Identify which cell holds the provided text, then report its (X, Y) central coordinate. 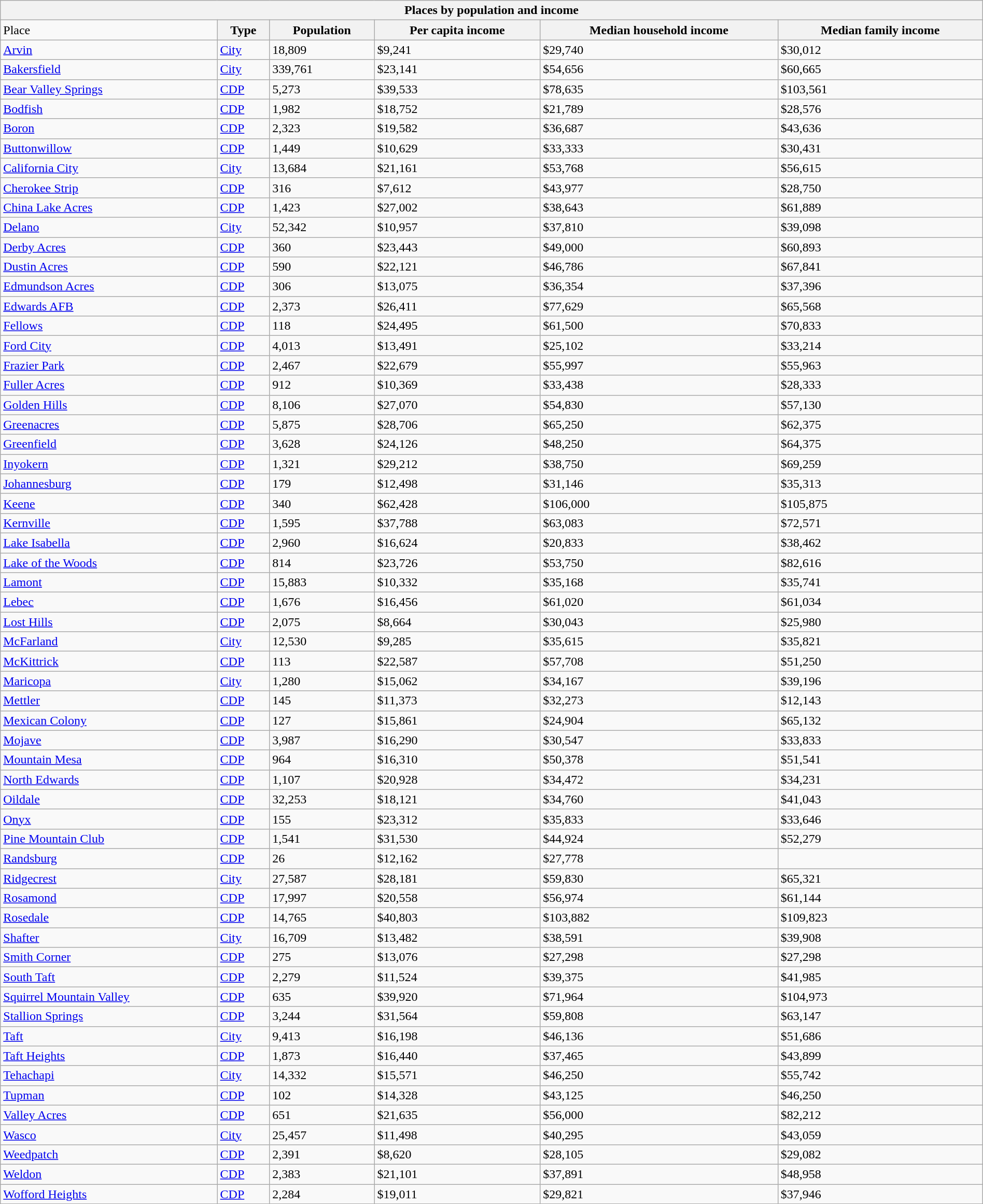
Mojave (109, 740)
1,449 (322, 148)
$30,431 (880, 148)
$16,290 (457, 740)
$38,643 (659, 207)
$103,882 (659, 918)
$14,328 (457, 1095)
$20,928 (457, 780)
Oildale (109, 799)
27,587 (322, 879)
$27,002 (457, 207)
Weldon (109, 1174)
$65,250 (659, 424)
$46,136 (659, 1036)
$31,530 (457, 839)
Arvin (109, 50)
5,875 (322, 424)
$34,760 (659, 799)
$33,833 (880, 740)
$55,963 (880, 365)
$39,533 (457, 89)
$10,957 (457, 227)
Pine Mountain Club (109, 839)
$57,130 (880, 405)
Mexican Colony (109, 720)
814 (322, 562)
$38,462 (880, 543)
$15,062 (457, 681)
$105,875 (880, 503)
Boron (109, 129)
$10,332 (457, 583)
South Taft (109, 977)
635 (322, 997)
$13,491 (457, 346)
McKittrick (109, 661)
$57,708 (659, 661)
$23,141 (457, 69)
Kernville (109, 523)
$12,143 (880, 701)
$37,396 (880, 287)
$31,564 (457, 1016)
Weedpatch (109, 1154)
52,342 (322, 227)
$69,259 (880, 464)
$38,591 (659, 938)
$55,997 (659, 365)
$46,786 (659, 267)
$23,312 (457, 819)
2,284 (322, 1194)
$44,924 (659, 839)
$24,126 (457, 444)
306 (322, 287)
Cherokee Strip (109, 188)
$28,333 (880, 385)
$35,833 (659, 819)
$21,635 (457, 1115)
$11,373 (457, 701)
$29,212 (457, 464)
$41,985 (880, 977)
Taft (109, 1036)
$30,547 (659, 740)
Wofford Heights (109, 1194)
340 (322, 503)
$16,198 (457, 1036)
$59,808 (659, 1016)
4,013 (322, 346)
$37,810 (659, 227)
$43,636 (880, 129)
590 (322, 267)
$55,742 (880, 1075)
$12,162 (457, 858)
$13,482 (457, 938)
$77,629 (659, 306)
$103,561 (880, 89)
$37,891 (659, 1174)
$60,893 (880, 247)
$35,741 (880, 583)
$61,020 (659, 602)
$39,375 (659, 977)
$43,977 (659, 188)
$33,438 (659, 385)
113 (322, 661)
$29,740 (659, 50)
Derby Acres (109, 247)
$109,823 (880, 918)
$72,571 (880, 523)
$59,830 (659, 879)
$67,841 (880, 267)
$36,354 (659, 287)
25,457 (322, 1135)
$39,098 (880, 227)
Wasco (109, 1135)
$15,571 (457, 1075)
Median household income (659, 30)
$32,273 (659, 701)
$82,212 (880, 1115)
339,761 (322, 69)
Rosamond (109, 898)
Lost Hills (109, 622)
179 (322, 484)
2,391 (322, 1154)
$61,889 (880, 207)
$12,498 (457, 484)
$27,778 (659, 858)
2,960 (322, 543)
$65,568 (880, 306)
$35,168 (659, 583)
Ridgecrest (109, 879)
16,709 (322, 938)
$61,144 (880, 898)
Population (322, 30)
$53,750 (659, 562)
$48,250 (659, 444)
$9,285 (457, 642)
1,423 (322, 207)
15,883 (322, 583)
Greenfield (109, 444)
Dustin Acres (109, 267)
Edmundson Acres (109, 287)
$24,495 (457, 326)
$35,615 (659, 642)
Median family income (880, 30)
$26,411 (457, 306)
$51,686 (880, 1036)
1,676 (322, 602)
Bear Valley Springs (109, 89)
Tehachapi (109, 1075)
$39,196 (880, 681)
$56,615 (880, 168)
$19,011 (457, 1194)
$16,310 (457, 760)
Rosedale (109, 918)
145 (322, 701)
2,323 (322, 129)
$37,946 (880, 1194)
$22,587 (457, 661)
$16,440 (457, 1056)
China Lake Acres (109, 207)
3,987 (322, 740)
$36,687 (659, 129)
Onyx (109, 819)
Frazier Park (109, 365)
$65,132 (880, 720)
$13,075 (457, 287)
$29,821 (659, 1194)
$21,101 (457, 1174)
$11,498 (457, 1135)
32,253 (322, 799)
$71,964 (659, 997)
$48,958 (880, 1174)
26 (322, 858)
Randsburg (109, 858)
Edwards AFB (109, 306)
Lebec (109, 602)
Golden Hills (109, 405)
$9,241 (457, 50)
912 (322, 385)
$34,472 (659, 780)
$28,576 (880, 109)
2,383 (322, 1174)
$8,664 (457, 622)
$43,125 (659, 1095)
$31,146 (659, 484)
$10,369 (457, 385)
$49,000 (659, 247)
$43,899 (880, 1056)
$50,378 (659, 760)
$27,070 (457, 405)
$38,750 (659, 464)
Ford City (109, 346)
$78,635 (659, 89)
$24,904 (659, 720)
$18,121 (457, 799)
$52,279 (880, 839)
$33,646 (880, 819)
Squirrel Mountain Valley (109, 997)
$33,214 (880, 346)
$19,582 (457, 129)
$28,105 (659, 1154)
1,982 (322, 109)
$54,656 (659, 69)
Tupman (109, 1095)
$40,803 (457, 918)
$25,102 (659, 346)
$13,076 (457, 957)
$16,624 (457, 543)
California City (109, 168)
Keene (109, 503)
Bakersfield (109, 69)
Fellows (109, 326)
18,809 (322, 50)
14,332 (322, 1075)
Taft Heights (109, 1056)
$61,034 (880, 602)
$18,752 (457, 109)
$29,082 (880, 1154)
McFarland (109, 642)
Valley Acres (109, 1115)
$62,428 (457, 503)
$33,333 (659, 148)
$35,313 (880, 484)
$16,456 (457, 602)
Inyokern (109, 464)
$39,908 (880, 938)
118 (322, 326)
Lamont (109, 583)
$41,043 (880, 799)
$34,231 (880, 780)
$63,147 (880, 1016)
$63,083 (659, 523)
$28,706 (457, 424)
Mountain Mesa (109, 760)
2,467 (322, 365)
Bodfish (109, 109)
Delano (109, 227)
$11,524 (457, 977)
$82,616 (880, 562)
$7,612 (457, 188)
127 (322, 720)
102 (322, 1095)
$39,920 (457, 997)
14,765 (322, 918)
2,279 (322, 977)
$15,861 (457, 720)
Lake of the Woods (109, 562)
8,106 (322, 405)
Greenacres (109, 424)
$22,121 (457, 267)
$56,974 (659, 898)
$51,250 (880, 661)
$10,629 (457, 148)
$54,830 (659, 405)
651 (322, 1115)
155 (322, 819)
5,273 (322, 89)
$40,295 (659, 1135)
275 (322, 957)
$20,558 (457, 898)
$25,980 (880, 622)
Johannesburg (109, 484)
Per capita income (457, 30)
$51,541 (880, 760)
$21,161 (457, 168)
$64,375 (880, 444)
Lake Isabella (109, 543)
$70,833 (880, 326)
$28,750 (880, 188)
360 (322, 247)
Places by population and income (491, 10)
Place (109, 30)
$21,789 (659, 109)
9,413 (322, 1036)
Type (244, 30)
2,373 (322, 306)
Maricopa (109, 681)
1,321 (322, 464)
1,280 (322, 681)
Fuller Acres (109, 385)
$53,768 (659, 168)
13,684 (322, 168)
$106,000 (659, 503)
3,244 (322, 1016)
3,628 (322, 444)
$34,167 (659, 681)
$62,375 (880, 424)
Stallion Springs (109, 1016)
$30,012 (880, 50)
$20,833 (659, 543)
Smith Corner (109, 957)
$35,821 (880, 642)
$28,181 (457, 879)
964 (322, 760)
$37,788 (457, 523)
$56,000 (659, 1115)
$65,321 (880, 879)
1,595 (322, 523)
$104,973 (880, 997)
1,541 (322, 839)
Shafter (109, 938)
$43,059 (880, 1135)
2,075 (322, 622)
$30,043 (659, 622)
$60,665 (880, 69)
316 (322, 188)
12,530 (322, 642)
17,997 (322, 898)
North Edwards (109, 780)
$23,726 (457, 562)
$8,620 (457, 1154)
$22,679 (457, 365)
$61,500 (659, 326)
1,107 (322, 780)
1,873 (322, 1056)
Mettler (109, 701)
$37,465 (659, 1056)
$23,443 (457, 247)
Buttonwillow (109, 148)
